Return (x, y) of the center of cell containing provided text 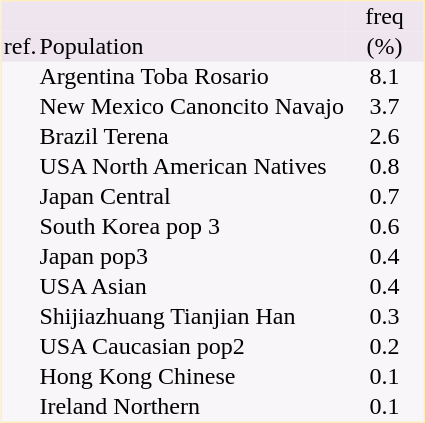
0.6 (385, 227)
Japan Central (192, 197)
0.8 (385, 167)
3.7 (385, 107)
0.3 (385, 317)
(%) (385, 47)
2.6 (385, 137)
Shijiazhuang Tianjian Han (192, 317)
Japan pop3 (192, 257)
New Mexico Canoncito Navajo (192, 107)
USA North American Natives (192, 167)
South Korea pop 3 (192, 227)
8.1 (385, 77)
Argentina Toba Rosario (192, 77)
0.7 (385, 197)
Ireland Northern (192, 407)
freq (385, 17)
USA Caucasian pop2 (192, 347)
USA Asian (192, 287)
Hong Kong Chinese (192, 377)
0.2 (385, 347)
ref. (20, 47)
Brazil Terena (192, 137)
Population (192, 47)
